From the cell containing the given text, extract its center point as (X, Y) coordinate. 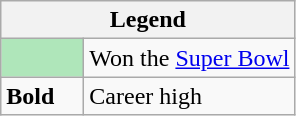
Won the Super Bowl (190, 58)
Legend (148, 20)
Bold (42, 96)
Career high (190, 96)
